Detect which cell encompasses the target text, then output its [X, Y] center coordinate. 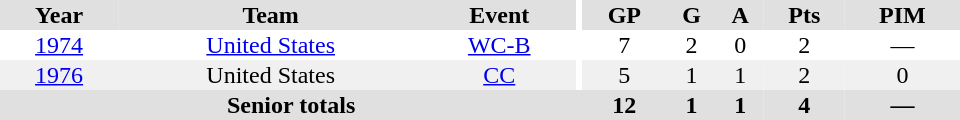
CC [499, 75]
1974 [59, 45]
PIM [902, 15]
Team [270, 15]
5 [624, 75]
1976 [59, 75]
4 [804, 105]
A [740, 15]
Event [499, 15]
Pts [804, 15]
Senior totals [291, 105]
7 [624, 45]
G [691, 15]
WC-B [499, 45]
GP [624, 15]
Year [59, 15]
12 [624, 105]
